Locate the cell with the specified text and output its (x, y) center coordinate. 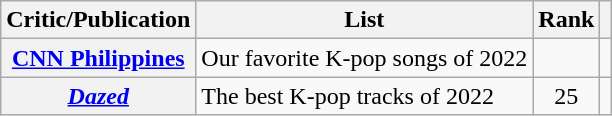
CNN Philippines (98, 58)
25 (566, 96)
List (364, 20)
The best K-pop tracks of 2022 (364, 96)
Rank (566, 20)
Critic/Publication (98, 20)
Dazed (98, 96)
Our favorite K-pop songs of 2022 (364, 58)
